Identify which cell holds the provided text, then report its (X, Y) central coordinate. 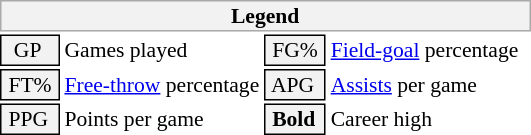
Games played (162, 50)
FG% (295, 50)
Assists per game (430, 85)
FT% (30, 85)
APG (295, 85)
Field-goal percentage (430, 50)
Legend (265, 16)
GP (30, 50)
Free-throw percentage (162, 85)
